Identify which cell holds the provided text, then report its [x, y] central coordinate. 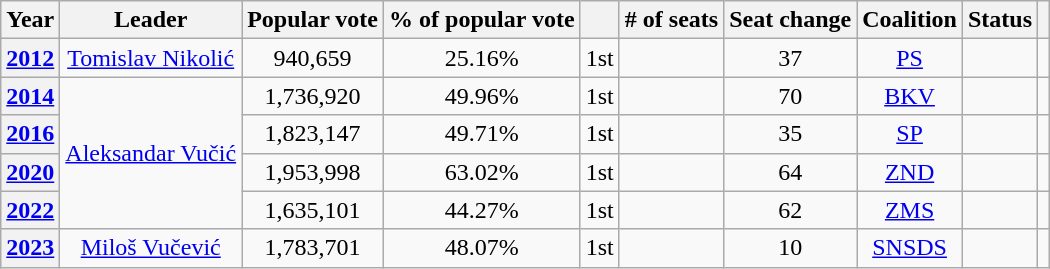
PS [910, 58]
Miloš Vučević [151, 248]
1,783,701 [313, 248]
63.02% [482, 172]
BKV [910, 96]
37 [790, 58]
SNSDS [910, 248]
Aleksandar Vučić [151, 153]
Coalition [910, 20]
44.27% [482, 210]
49.96% [482, 96]
Popular vote [313, 20]
49.71% [482, 134]
2016 [30, 134]
48.07% [482, 248]
Leader [151, 20]
Status [1000, 20]
ZND [910, 172]
2014 [30, 96]
62 [790, 210]
1,953,998 [313, 172]
1,736,920 [313, 96]
SP [910, 134]
64 [790, 172]
25.16% [482, 58]
70 [790, 96]
10 [790, 248]
2012 [30, 58]
Seat change [790, 20]
Tomislav Nikolić [151, 58]
2023 [30, 248]
Year [30, 20]
# of seats [671, 20]
% of popular vote [482, 20]
940,659 [313, 58]
2020 [30, 172]
ZMS [910, 210]
35 [790, 134]
2022 [30, 210]
1,823,147 [313, 134]
1,635,101 [313, 210]
